Output the [x, y] coordinate of the center of the cell containing the given text.  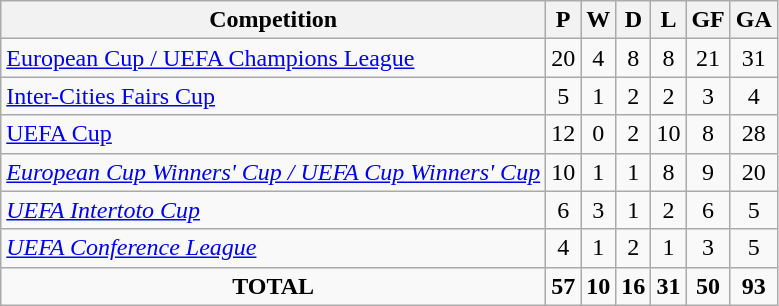
9 [708, 172]
UEFA Cup [274, 134]
93 [754, 286]
21 [708, 58]
12 [564, 134]
L [668, 20]
57 [564, 286]
50 [708, 286]
European Cup Winners' Cup / UEFA Cup Winners' Cup [274, 172]
D [634, 20]
GA [754, 20]
0 [598, 134]
GF [708, 20]
European Cup / UEFA Champions League [274, 58]
UEFA Intertoto Cup [274, 210]
Inter-Cities Fairs Cup [274, 96]
W [598, 20]
28 [754, 134]
Competition [274, 20]
TOTAL [274, 286]
P [564, 20]
UEFA Conference League [274, 248]
16 [634, 286]
